Scan for the cell matching the given text and deliver its (X, Y) coordinate at center. 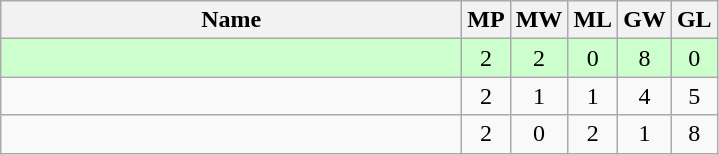
MP (486, 20)
MW (539, 20)
Name (232, 20)
5 (694, 96)
GW (645, 20)
4 (645, 96)
ML (593, 20)
GL (694, 20)
